Find where the given text appears and provide that cell's center as (x, y) coordinate. 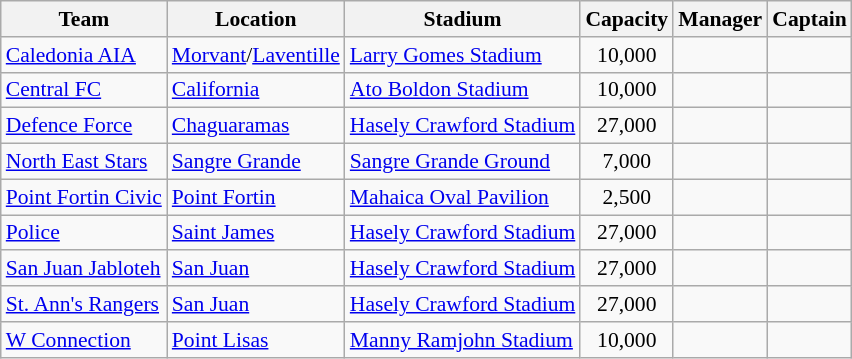
W Connection (84, 340)
Team (84, 19)
2,500 (626, 197)
California (256, 90)
Point Fortin Civic (84, 197)
Defence Force (84, 126)
Captain (810, 19)
Central FC (84, 90)
Sangre Grande Ground (463, 162)
Stadium (463, 19)
Manny Ramjohn Stadium (463, 340)
Location (256, 19)
7,000 (626, 162)
Manager (720, 19)
Point Lisas (256, 340)
San Juan Jabloteh (84, 269)
Caledonia AIA (84, 55)
Saint James (256, 233)
North East Stars (84, 162)
Larry Gomes Stadium (463, 55)
Mahaica Oval Pavilion (463, 197)
Ato Boldon Stadium (463, 90)
Police (84, 233)
Morvant/Laventille (256, 55)
Chaguaramas (256, 126)
Sangre Grande (256, 162)
Capacity (626, 19)
St. Ann's Rangers (84, 304)
Point Fortin (256, 197)
